Scan for the cell matching the given text and deliver its [X, Y] coordinate at center. 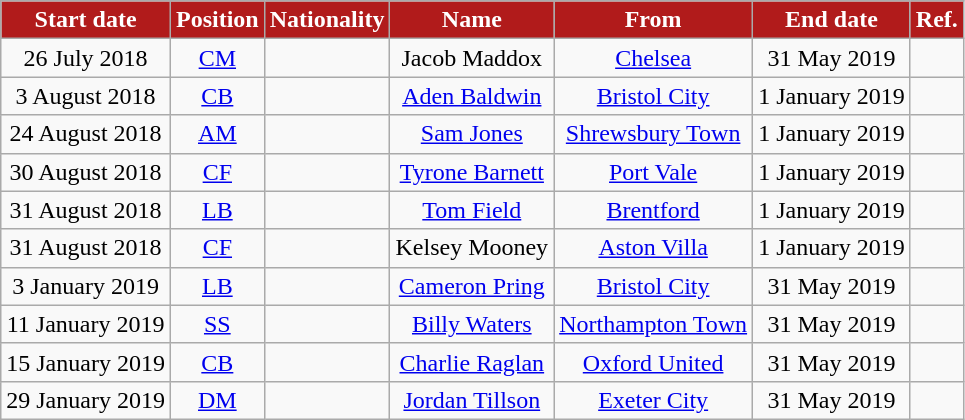
AM [217, 134]
Brentford [654, 210]
Ref. [936, 20]
26 July 2018 [86, 58]
Cameron Pring [472, 286]
3 August 2018 [86, 96]
DM [217, 400]
Aden Baldwin [472, 96]
Oxford United [654, 362]
Kelsey Mooney [472, 248]
Exeter City [654, 400]
Aston Villa [654, 248]
Jacob Maddox [472, 58]
Nationality [327, 20]
Position [217, 20]
Northampton Town [654, 324]
Jordan Tillson [472, 400]
From [654, 20]
Charlie Raglan [472, 362]
Start date [86, 20]
3 January 2019 [86, 286]
11 January 2019 [86, 324]
Shrewsbury Town [654, 134]
End date [832, 20]
Chelsea [654, 58]
Sam Jones [472, 134]
CM [217, 58]
29 January 2019 [86, 400]
Billy Waters [472, 324]
30 August 2018 [86, 172]
SS [217, 324]
Tom Field [472, 210]
Name [472, 20]
24 August 2018 [86, 134]
Port Vale [654, 172]
15 January 2019 [86, 362]
Tyrone Barnett [472, 172]
